Provide the [x, y] coordinate of the cell's center where the given text is located.  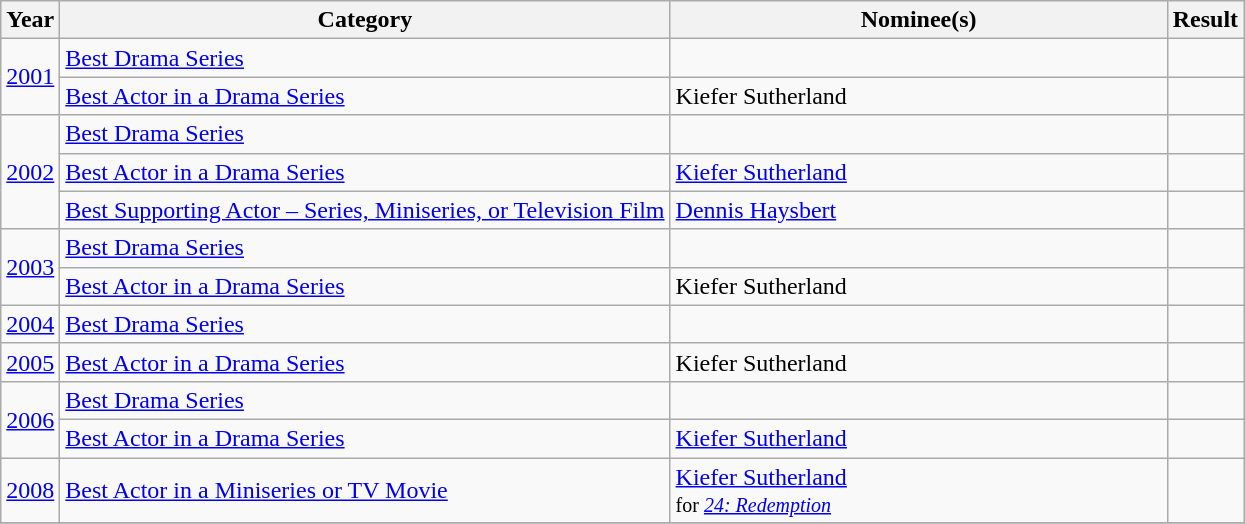
Best Supporting Actor – Series, Miniseries, or Television Film [365, 210]
Best Actor in a Miniseries or TV Movie [365, 490]
2005 [30, 362]
Kiefer Sutherlandfor 24: Redemption [918, 490]
2008 [30, 490]
Category [365, 20]
Year [30, 20]
Dennis Haysbert [918, 210]
2003 [30, 267]
Nominee(s) [918, 20]
2002 [30, 172]
Result [1205, 20]
2004 [30, 324]
2001 [30, 77]
2006 [30, 419]
